Determine the [x, y] coordinate at the center of the cell enclosing the given text.  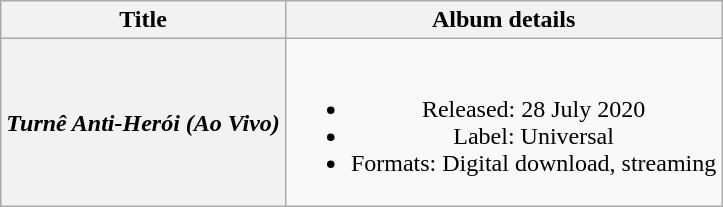
Album details [503, 20]
Title [144, 20]
Released: 28 July 2020Label: UniversalFormats: Digital download, streaming [503, 122]
Turnê Anti-Herói (Ao Vivo) [144, 122]
